For the text-containing cell, return its midpoint in [X, Y] coordinate format. 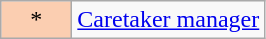
Caretaker manager [168, 20]
* [36, 20]
